Find where the given text appears and provide that cell's center as [x, y] coordinate. 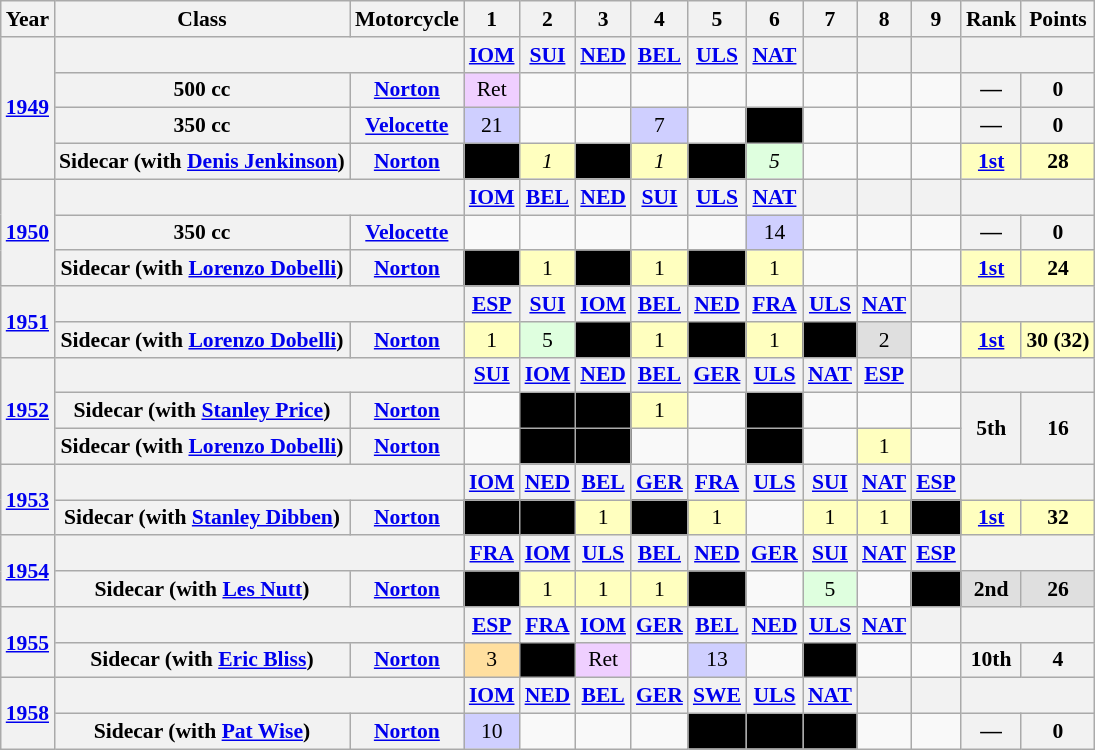
1953 [28, 500]
28 [1058, 162]
Sidecar (with Denis Jenkinson) [202, 162]
1952 [28, 410]
1950 [28, 232]
Class [202, 19]
6 [774, 19]
1954 [28, 572]
Year [28, 19]
SWE [717, 696]
Points [1058, 19]
Motorcycle [407, 19]
1951 [28, 322]
5th [992, 428]
32 [1058, 518]
Sidecar (with Stanley Price) [202, 411]
Sidecar (with Pat Wise) [202, 732]
14 [774, 233]
26 [1058, 589]
16 [1058, 428]
Sidecar (with Les Nutt) [202, 589]
Sidecar (with Eric Bliss) [202, 660]
30 (32) [1058, 340]
9 [936, 19]
24 [1058, 269]
10th [992, 660]
Sidecar (with Stanley Dibben) [202, 518]
500 cc [202, 90]
13 [717, 660]
10 [492, 732]
8 [884, 19]
1955 [28, 642]
Rank [992, 19]
21 [492, 126]
1949 [28, 108]
2nd [992, 589]
1958 [28, 714]
